Pinpoint the cell where the given text exists, returning its [X, Y] midpoint coordinate. 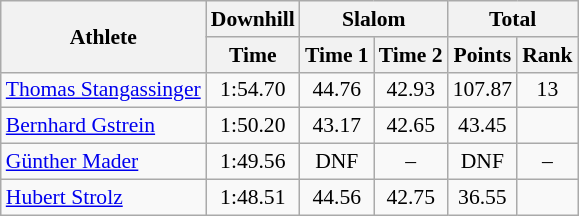
Athlete [104, 36]
36.55 [482, 197]
43.45 [482, 126]
1:54.70 [253, 90]
Slalom [374, 19]
Time [253, 55]
Total [513, 19]
1:48.51 [253, 197]
44.56 [337, 197]
Thomas Stangassinger [104, 90]
1:49.56 [253, 162]
Time 1 [337, 55]
42.65 [411, 126]
Points [482, 55]
1:50.20 [253, 126]
Time 2 [411, 55]
44.76 [337, 90]
Bernhard Gstrein [104, 126]
Rank [548, 55]
13 [548, 90]
Downhill [253, 19]
107.87 [482, 90]
42.75 [411, 197]
42.93 [411, 90]
Günther Mader [104, 162]
43.17 [337, 126]
Hubert Strolz [104, 197]
